Output the (X, Y) coordinate of the center of the cell containing the given text.  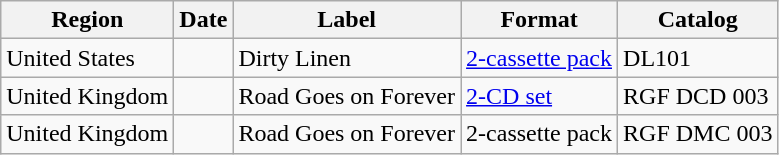
RGF DMC 003 (698, 134)
Label (347, 20)
Region (88, 20)
Dirty Linen (347, 58)
DL101 (698, 58)
RGF DCD 003 (698, 96)
Catalog (698, 20)
Format (540, 20)
United States (88, 58)
Date (204, 20)
2-CD set (540, 96)
